Identify which cell holds the provided text, then report its (X, Y) central coordinate. 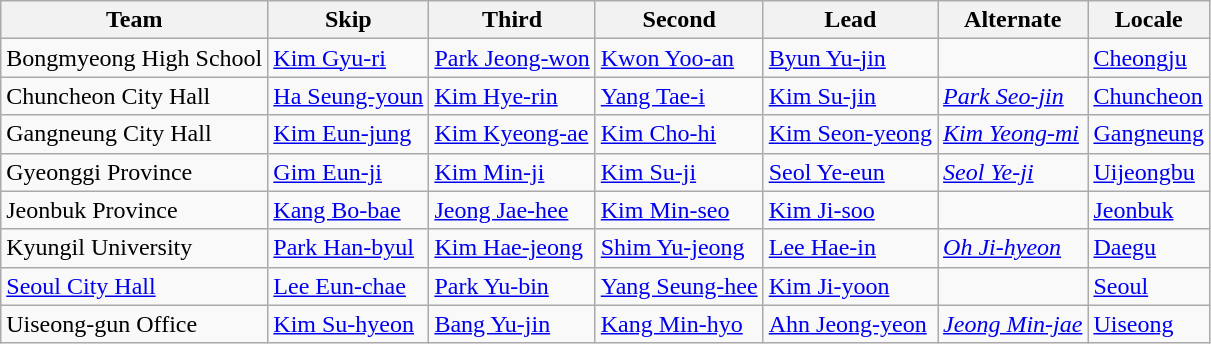
Daegu (1149, 248)
Jeonbuk Province (134, 210)
Locale (1149, 20)
Kim Cho-hi (679, 134)
Lead (850, 20)
Team (134, 20)
Gangneung City Hall (134, 134)
Cheongju (1149, 58)
Kim Yeong-mi (1013, 134)
Chuncheon City Hall (134, 96)
Kang Bo-bae (348, 210)
Alternate (1013, 20)
Jeong Jae-hee (512, 210)
Kim Su-hyeon (348, 324)
Jeonbuk (1149, 210)
Park Seo-jin (1013, 96)
Seol Ye-ji (1013, 172)
Byun Yu-jin (850, 58)
Kim Kyeong-ae (512, 134)
Chuncheon (1149, 96)
Kyungil University (134, 248)
Yang Tae-i (679, 96)
Uijeongbu (1149, 172)
Kwon Yoo-an (679, 58)
Second (679, 20)
Kang Min-hyo (679, 324)
Bongmyeong High School (134, 58)
Ahn Jeong-yeon (850, 324)
Kim Min-seo (679, 210)
Jeong Min-jae (1013, 324)
Uiseong (1149, 324)
Uiseong-gun Office (134, 324)
Skip (348, 20)
Kim Gyu-ri (348, 58)
Third (512, 20)
Yang Seung-hee (679, 286)
Lee Eun-chae (348, 286)
Seol Ye-eun (850, 172)
Seoul City Hall (134, 286)
Kim Su-jin (850, 96)
Gangneung (1149, 134)
Gim Eun-ji (348, 172)
Park Han-byul (348, 248)
Kim Min-ji (512, 172)
Park Jeong-won (512, 58)
Kim Ji-yoon (850, 286)
Seoul (1149, 286)
Gyeonggi Province (134, 172)
Bang Yu-jin (512, 324)
Kim Seon-yeong (850, 134)
Park Yu-bin (512, 286)
Ha Seung-youn (348, 96)
Kim Hye-rin (512, 96)
Shim Yu-jeong (679, 248)
Kim Eun-jung (348, 134)
Kim Hae-jeong (512, 248)
Oh Ji-hyeon (1013, 248)
Kim Su-ji (679, 172)
Lee Hae-in (850, 248)
Kim Ji-soo (850, 210)
